From the cell containing the given text, extract its center point as (X, Y) coordinate. 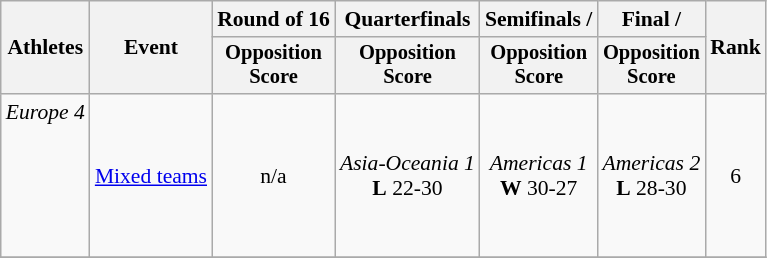
Mixed teams (151, 176)
6 (736, 176)
Event (151, 48)
Athletes (46, 48)
Semifinals / (538, 19)
n/a (274, 176)
Rank (736, 48)
Round of 16 (274, 19)
Europe 4 (46, 176)
Americas 2L 28-30 (651, 176)
Final / (651, 19)
Quarterfinals (408, 19)
Asia-Oceania 1L 22-30 (408, 176)
Americas 1W 30-27 (538, 176)
